Capture the cell that displays the provided text and extract its (x, y) central coordinate. 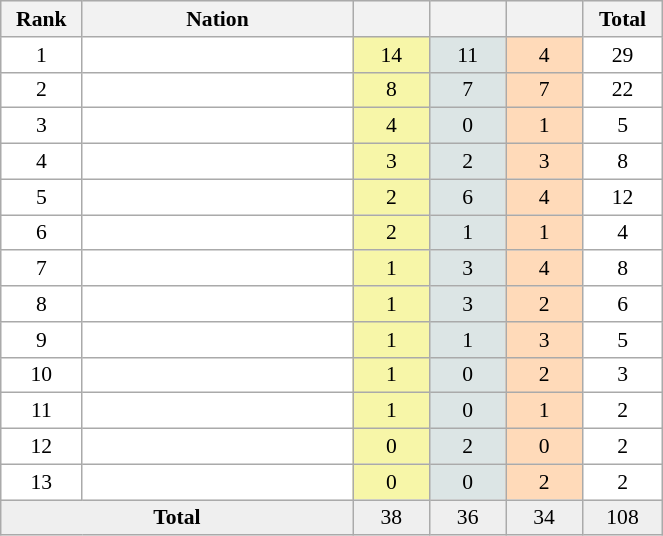
38 (391, 518)
13 (42, 482)
Rank (42, 19)
34 (544, 518)
36 (467, 518)
14 (391, 55)
22 (622, 90)
10 (42, 375)
9 (42, 340)
Nation (218, 19)
108 (622, 518)
29 (622, 55)
